Output the (X, Y) coordinate of the center of the cell containing the given text.  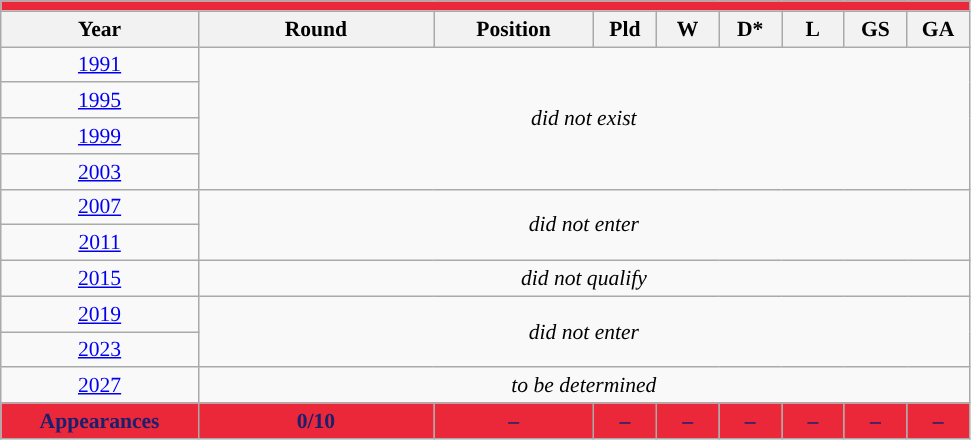
GS (876, 29)
2023 (100, 350)
to be determined (584, 386)
2011 (100, 243)
Round (316, 29)
Year (100, 29)
did not exist (584, 118)
D* (750, 29)
2019 (100, 314)
2007 (100, 207)
Position (514, 29)
2003 (100, 172)
L (814, 29)
2015 (100, 279)
W (688, 29)
Pld (626, 29)
2027 (100, 386)
1991 (100, 65)
Appearances (100, 421)
0/10 (316, 421)
GA (938, 29)
did not qualify (584, 279)
1999 (100, 136)
1995 (100, 101)
